Capture the cell that displays the provided text and extract its (X, Y) central coordinate. 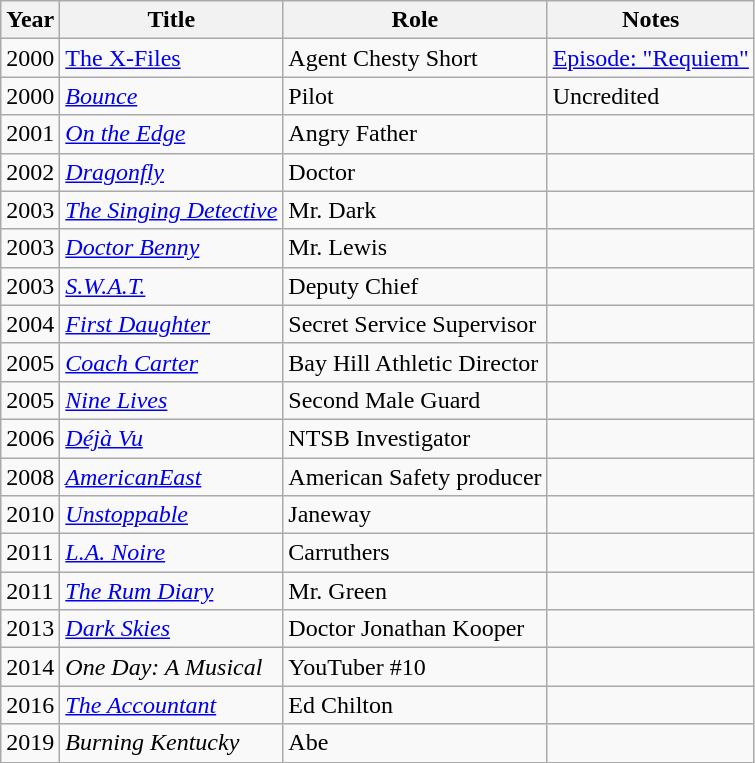
YouTuber #10 (415, 667)
Mr. Lewis (415, 248)
Role (415, 20)
Agent Chesty Short (415, 58)
Doctor Jonathan Kooper (415, 629)
Déjà Vu (172, 438)
On the Edge (172, 134)
2013 (30, 629)
American Safety producer (415, 477)
Doctor (415, 172)
Uncredited (650, 96)
2010 (30, 515)
AmericanEast (172, 477)
Doctor Benny (172, 248)
Episode: "Requiem" (650, 58)
Second Male Guard (415, 400)
Deputy Chief (415, 286)
The Rum Diary (172, 591)
Burning Kentucky (172, 743)
Carruthers (415, 553)
L.A. Noire (172, 553)
Dark Skies (172, 629)
Bay Hill Athletic Director (415, 362)
One Day: A Musical (172, 667)
First Daughter (172, 324)
Unstoppable (172, 515)
The Singing Detective (172, 210)
Dragonfly (172, 172)
Mr. Green (415, 591)
2004 (30, 324)
Janeway (415, 515)
The X-Files (172, 58)
Pilot (415, 96)
NTSB Investigator (415, 438)
Ed Chilton (415, 705)
Secret Service Supervisor (415, 324)
Nine Lives (172, 400)
2002 (30, 172)
Bounce (172, 96)
Coach Carter (172, 362)
2008 (30, 477)
The Accountant (172, 705)
Notes (650, 20)
Angry Father (415, 134)
2019 (30, 743)
2014 (30, 667)
S.W.A.T. (172, 286)
Abe (415, 743)
2016 (30, 705)
Year (30, 20)
Title (172, 20)
Mr. Dark (415, 210)
2001 (30, 134)
2006 (30, 438)
